From the cell containing the given text, extract its center point as (X, Y) coordinate. 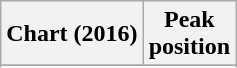
Chart (2016) (72, 34)
Peakposition (189, 34)
